Pinpoint the cell where the given text exists, returning its (X, Y) midpoint coordinate. 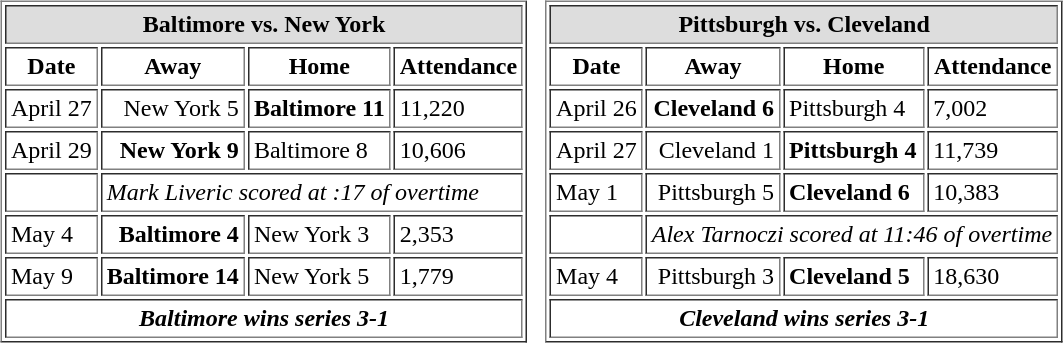
Alex Tarnoczi scored at 11:46 of overtime (852, 234)
11,739 (992, 150)
Baltimore 8 (320, 150)
April 26 (596, 108)
May 9 (52, 276)
Pittsburgh 5 (713, 192)
Baltimore 14 (173, 276)
New York 9 (173, 150)
Baltimore 11 (320, 108)
Cleveland wins series 3-1 (804, 318)
Baltimore wins series 3-1 (264, 318)
Cleveland 5 (854, 276)
Cleveland 1 (713, 150)
10,383 (992, 192)
May 1 (596, 192)
Baltimore 4 (173, 234)
Mark Liveric scored at :17 of overtime (312, 192)
1,779 (458, 276)
10,606 (458, 150)
2,353 (458, 234)
Pittsburgh 3 (713, 276)
18,630 (992, 276)
April 29 (52, 150)
11,220 (458, 108)
Pittsburgh vs. Cleveland (804, 24)
Baltimore vs. New York (264, 24)
7,002 (992, 108)
New York 3 (320, 234)
